Identify which cell holds the provided text, then report its [X, Y] central coordinate. 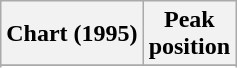
Peakposition [189, 34]
Chart (1995) [72, 34]
